Identify which cell holds the provided text, then report its (x, y) central coordinate. 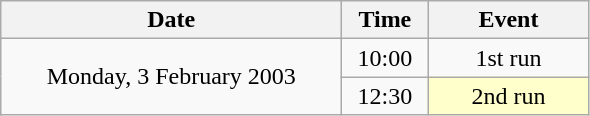
Event (508, 20)
1st run (508, 58)
10:00 (385, 58)
12:30 (385, 96)
2nd run (508, 96)
Monday, 3 February 2003 (172, 77)
Time (385, 20)
Date (172, 20)
